Capture the cell that displays the provided text and extract its [X, Y] central coordinate. 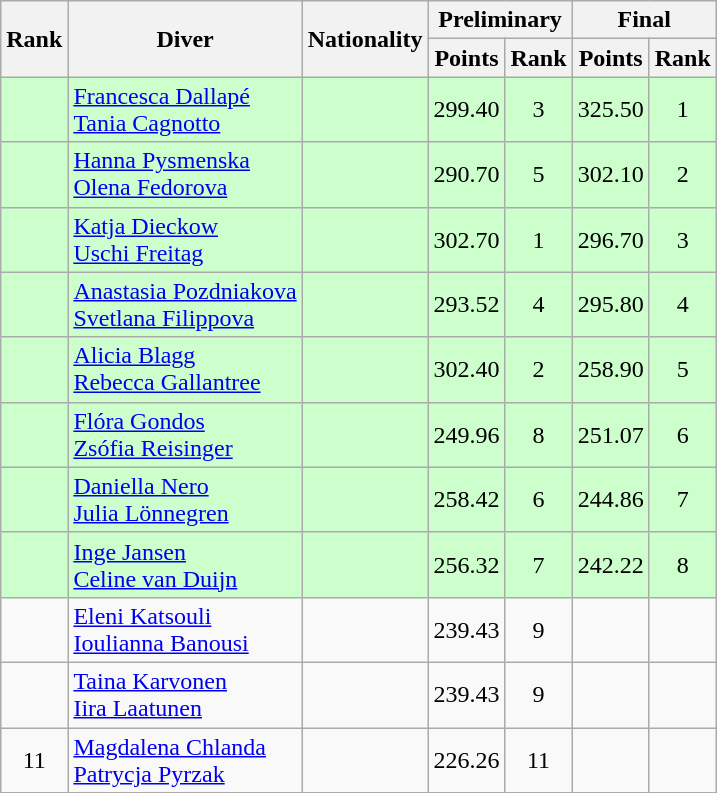
226.26 [466, 760]
302.40 [466, 370]
Final [644, 20]
293.52 [466, 304]
Eleni KatsouliIoulianna Banousi [185, 630]
299.40 [466, 110]
258.90 [610, 370]
Diver [185, 39]
Inge JansenCeline van Duijn [185, 564]
Hanna PysmenskaOlena Fedorova [185, 174]
256.32 [466, 564]
290.70 [466, 174]
Nationality [365, 39]
Katja DieckowUschi Freitag [185, 240]
296.70 [610, 240]
Magdalena ChlandaPatrycja Pyrzak [185, 760]
Taina KarvonenIira Laatunen [185, 694]
Alicia BlaggRebecca Gallantree [185, 370]
Flóra GondosZsófia Reisinger [185, 434]
Preliminary [500, 20]
258.42 [466, 500]
249.96 [466, 434]
302.10 [610, 174]
244.86 [610, 500]
302.70 [466, 240]
242.22 [610, 564]
Daniella NeroJulia Lönnegren [185, 500]
295.80 [610, 304]
251.07 [610, 434]
Francesca DallapéTania Cagnotto [185, 110]
Anastasia PozdniakovaSvetlana Filippova [185, 304]
325.50 [610, 110]
